Scan for the cell matching the given text and deliver its (x, y) coordinate at center. 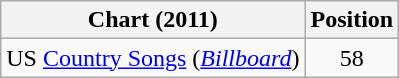
58 (352, 58)
Position (352, 20)
US Country Songs (Billboard) (153, 58)
Chart (2011) (153, 20)
